Locate the cell with the specified text and output its [x, y] center coordinate. 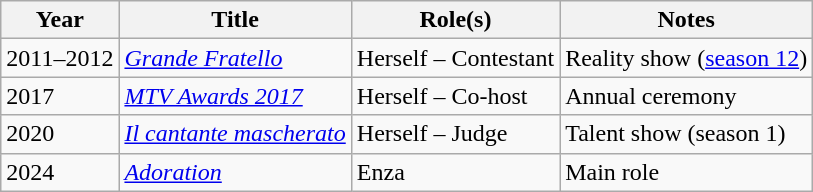
2011–2012 [60, 58]
Role(s) [455, 20]
Il cantante mascherato [235, 134]
MTV Awards 2017 [235, 96]
Adoration [235, 172]
Herself – Contestant [455, 58]
Grande Fratello [235, 58]
Title [235, 20]
2020 [60, 134]
Enza [455, 172]
Herself – Co-host [455, 96]
Reality show (season 12) [686, 58]
Annual ceremony [686, 96]
Herself – Judge [455, 134]
Main role [686, 172]
Notes [686, 20]
Talent show (season 1) [686, 134]
2017 [60, 96]
Year [60, 20]
2024 [60, 172]
